Identify which cell holds the provided text, then report its [X, Y] central coordinate. 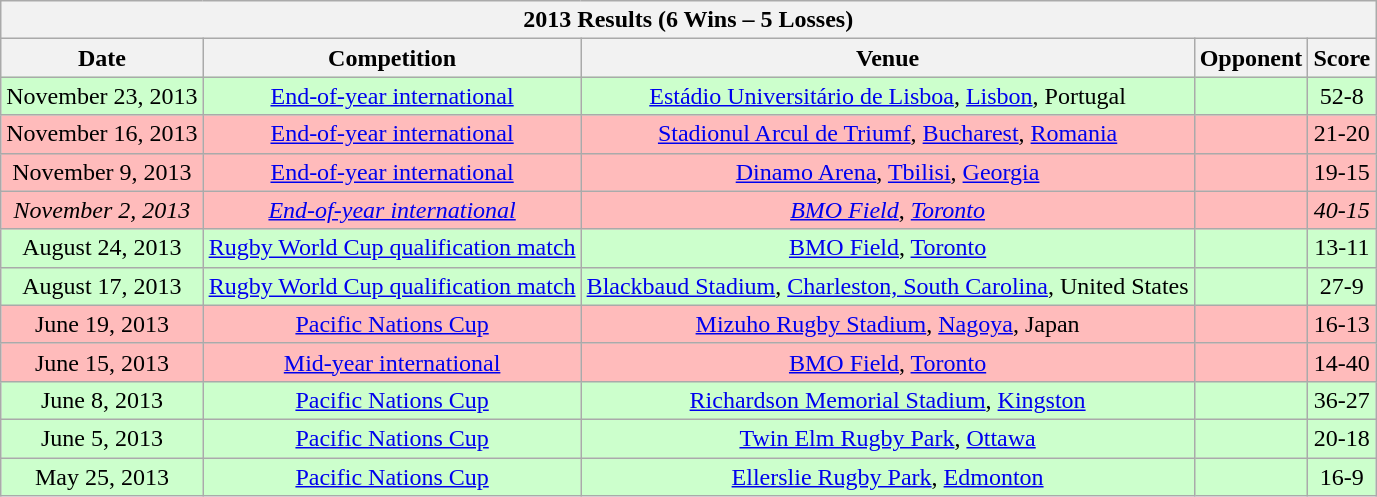
Twin Elm Rugby Park, Ottawa [888, 438]
Mizuho Rugby Stadium, Nagoya, Japan [888, 324]
November 23, 2013 [102, 96]
Ellerslie Rugby Park, Edmonton [888, 477]
August 17, 2013 [102, 286]
14-40 [1342, 362]
August 24, 2013 [102, 248]
June 8, 2013 [102, 400]
November 9, 2013 [102, 172]
Stadionul Arcul de Triumf, Bucharest, Romania [888, 134]
November 16, 2013 [102, 134]
June 5, 2013 [102, 438]
June 15, 2013 [102, 362]
Mid-year international [392, 362]
40-15 [1342, 210]
19-15 [1342, 172]
Opponent [1251, 58]
36-27 [1342, 400]
52-8 [1342, 96]
2013 Results (6 Wins – 5 Losses) [688, 20]
May 25, 2013 [102, 477]
June 19, 2013 [102, 324]
27-9 [1342, 286]
20-18 [1342, 438]
Venue [888, 58]
16-9 [1342, 477]
Score [1342, 58]
Estádio Universitário de Lisboa, Lisbon, Portugal [888, 96]
16-13 [1342, 324]
13-11 [1342, 248]
Competition [392, 58]
November 2, 2013 [102, 210]
21-20 [1342, 134]
Date [102, 58]
Dinamo Arena, Tbilisi, Georgia [888, 172]
Blackbaud Stadium, Charleston, South Carolina, United States [888, 286]
Richardson Memorial Stadium, Kingston [888, 400]
